Capture the cell that displays the provided text and extract its (x, y) central coordinate. 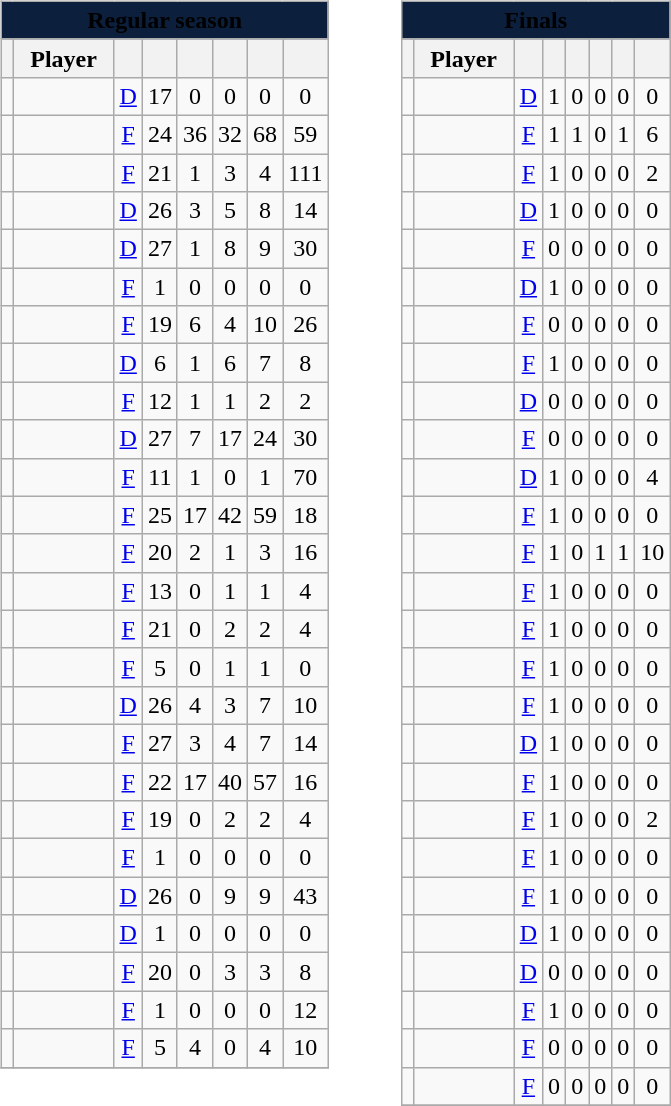
Finals (535, 20)
57 (266, 781)
111 (306, 173)
25 (160, 515)
68 (266, 134)
Regular season (164, 20)
13 (160, 591)
40 (230, 781)
11 (160, 477)
22 (160, 781)
43 (306, 896)
70 (306, 477)
42 (230, 515)
32 (230, 134)
36 (194, 134)
18 (306, 515)
